Identify which cell holds the provided text, then report its (X, Y) central coordinate. 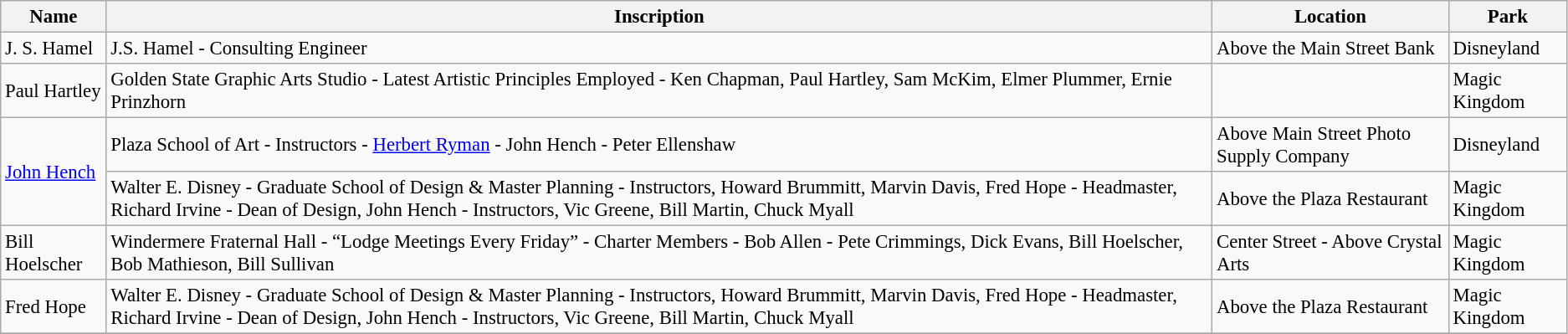
Bill Hoelscher (54, 253)
Inscription (659, 17)
Golden State Graphic Arts Studio - Latest Artistic Principles Employed - Ken Chapman, Paul Hartley, Sam McKim, Elmer Plummer, Ernie Prinzhorn (659, 90)
J.S. Hamel - Consulting Engineer (659, 49)
Name (54, 17)
Above the Main Street Bank (1330, 49)
Plaza School of Art - Instructors - Herbert Ryman - John Hench - Peter Ellenshaw (659, 146)
Above Main Street Photo Supply Company (1330, 146)
John Hench (54, 172)
Center Street - Above Crystal Arts (1330, 253)
Location (1330, 17)
Paul Hartley (54, 90)
Park (1508, 17)
Fred Hope (54, 306)
J. S. Hamel (54, 49)
